From the cell containing the given text, extract its center point as [x, y] coordinate. 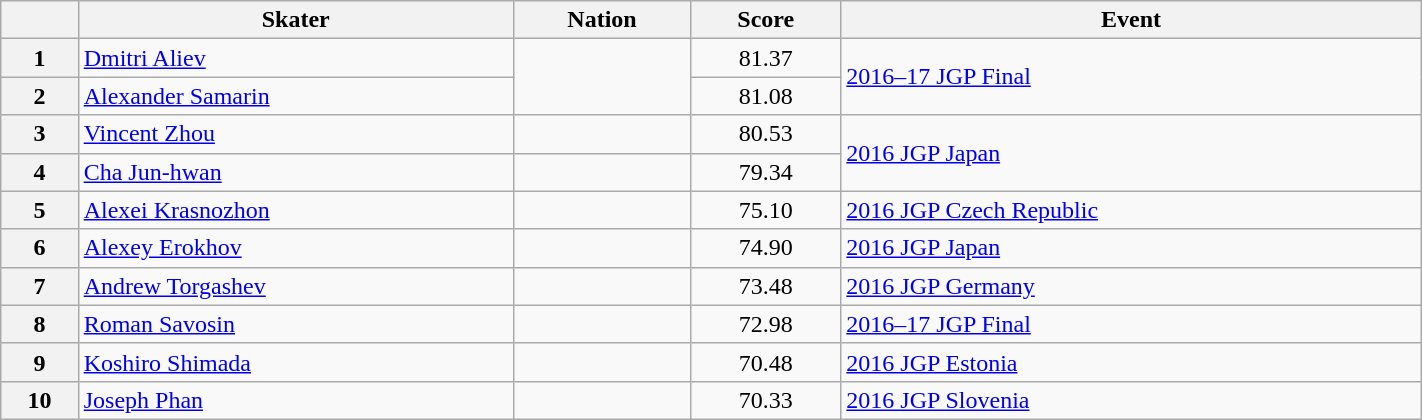
Event [1131, 20]
2016 JGP Estonia [1131, 362]
6 [40, 248]
70.48 [766, 362]
73.48 [766, 286]
Score [766, 20]
10 [40, 400]
Andrew Torgashev [296, 286]
Cha Jun-hwan [296, 172]
Koshiro Shimada [296, 362]
2016 JGP Slovenia [1131, 400]
3 [40, 134]
81.08 [766, 96]
Joseph Phan [296, 400]
2 [40, 96]
70.33 [766, 400]
7 [40, 286]
80.53 [766, 134]
Alexei Krasnozhon [296, 210]
Vincent Zhou [296, 134]
75.10 [766, 210]
9 [40, 362]
2016 JGP Czech Republic [1131, 210]
Alexander Samarin [296, 96]
79.34 [766, 172]
74.90 [766, 248]
81.37 [766, 58]
Nation [602, 20]
Alexey Erokhov [296, 248]
1 [40, 58]
5 [40, 210]
Roman Savosin [296, 324]
8 [40, 324]
72.98 [766, 324]
Skater [296, 20]
2016 JGP Germany [1131, 286]
4 [40, 172]
Dmitri Aliev [296, 58]
